Scan for the cell matching the given text and deliver its (X, Y) coordinate at center. 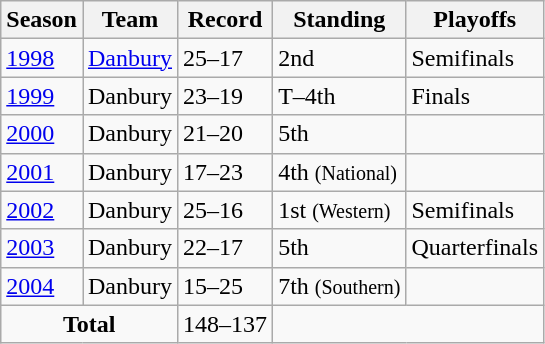
22–17 (226, 248)
Playoffs (475, 20)
2002 (42, 210)
Total (90, 324)
148–137 (226, 324)
1999 (42, 96)
1998 (42, 58)
15–25 (226, 286)
25–16 (226, 210)
1st (Western) (340, 210)
Standing (340, 20)
T–4th (340, 96)
25–17 (226, 58)
2004 (42, 286)
21–20 (226, 134)
Record (226, 20)
7th (Southern) (340, 286)
2003 (42, 248)
Season (42, 20)
4th (National) (340, 172)
23–19 (226, 96)
2000 (42, 134)
17–23 (226, 172)
Quarterfinals (475, 248)
2001 (42, 172)
2nd (340, 58)
Finals (475, 96)
Team (130, 20)
